Determine the (X, Y) coordinate at the center of the cell enclosing the given text.  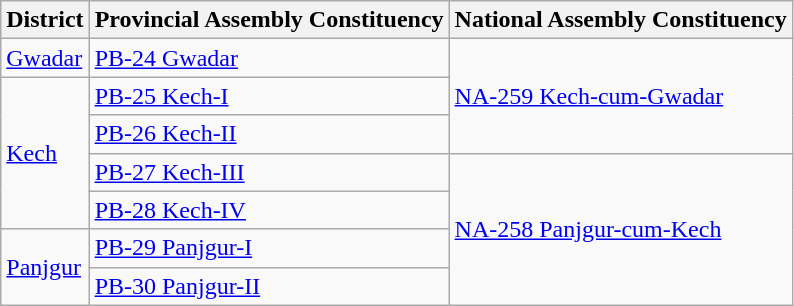
NA-259 Kech-cum-Gwadar (620, 96)
Kech (45, 153)
PB-28 Kech-IV (269, 210)
NA-258 Panjgur-cum-Kech (620, 229)
PB-25 Kech-I (269, 96)
Panjgur (45, 267)
Gwadar (45, 58)
PB-30 Panjgur-II (269, 286)
National Assembly Constituency (620, 20)
Provincial Assembly Constituency (269, 20)
PB-29 Panjgur-I (269, 248)
PB-24 Gwadar (269, 58)
PB-26 Kech-II (269, 134)
PB-27 Kech-III (269, 172)
District (45, 20)
